Pinpoint the cell where the given text exists, returning its [x, y] midpoint coordinate. 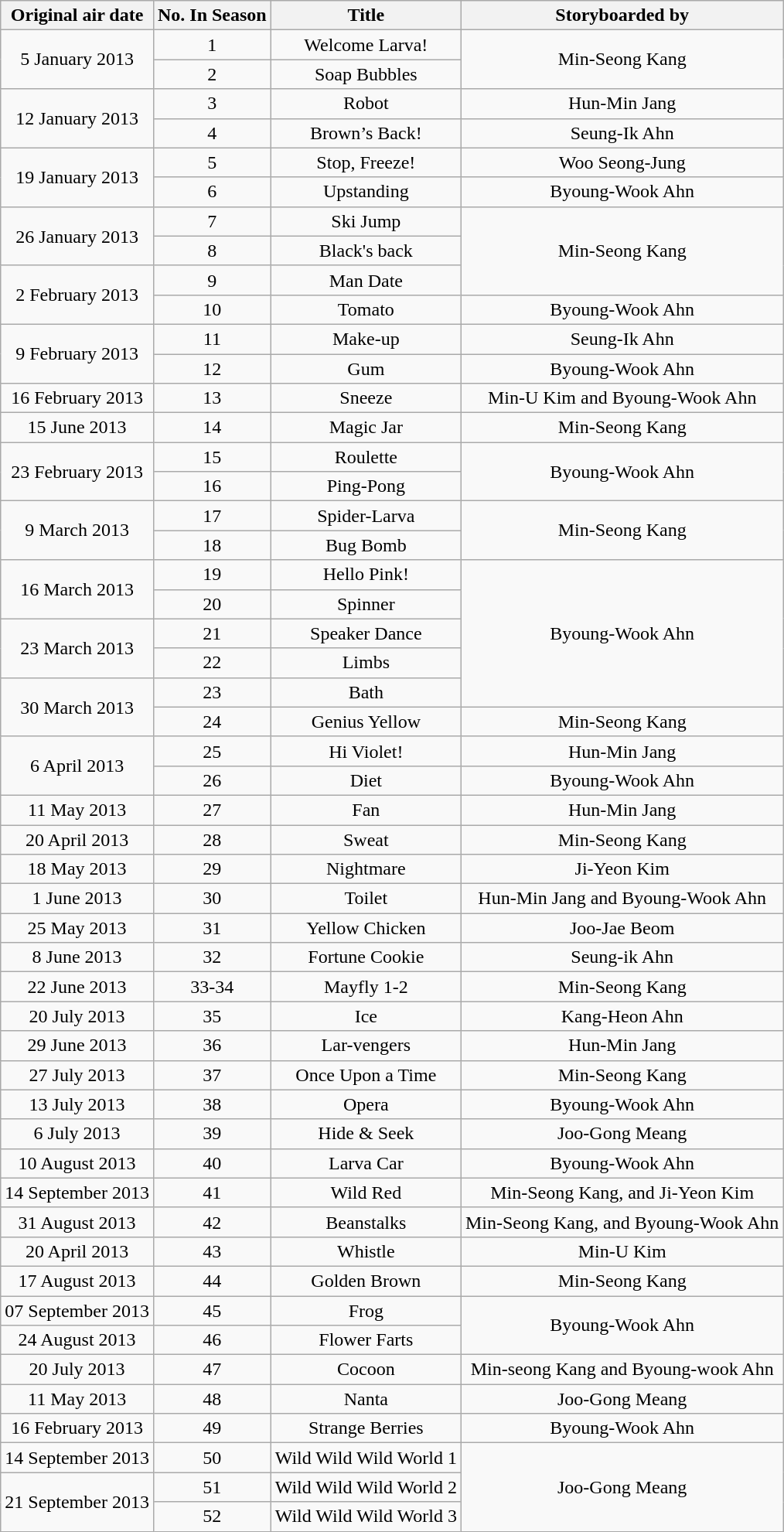
6 [212, 192]
1 June 2013 [77, 899]
21 [212, 633]
9 February 2013 [77, 353]
47 [212, 1370]
15 [212, 457]
Genius Yellow [366, 722]
46 [212, 1340]
Min-U Kim and Byoung-Wook Ahn [622, 398]
42 [212, 1222]
32 [212, 957]
23 March 2013 [77, 648]
13 [212, 398]
40 [212, 1163]
15 June 2013 [77, 428]
Man Date [366, 280]
48 [212, 1399]
17 August 2013 [77, 1281]
Flower Farts [366, 1340]
21 September 2013 [77, 1502]
Nightmare [366, 869]
Yellow Chicken [366, 928]
Golden Brown [366, 1281]
Larva Car [366, 1163]
8 June 2013 [77, 957]
7 [212, 221]
22 [212, 663]
Kang-Heon Ahn [622, 1016]
Lar-vengers [366, 1046]
Sweat [366, 839]
Brown’s Back! [366, 133]
5 January 2013 [77, 60]
31 August 2013 [77, 1222]
Tomato [366, 309]
43 [212, 1251]
Storyboarded by [622, 15]
Cocoon [366, 1370]
14 [212, 428]
6 April 2013 [77, 766]
Min-U Kim [622, 1251]
11 [212, 339]
31 [212, 928]
24 August 2013 [77, 1340]
12 January 2013 [77, 118]
Gum [366, 369]
Diet [366, 780]
23 February 2013 [77, 472]
Wild Wild Wild World 2 [366, 1487]
22 June 2013 [77, 987]
Seung-ik Ahn [622, 957]
Fortune Cookie [366, 957]
29 [212, 869]
16 [212, 486]
45 [212, 1311]
13 July 2013 [77, 1104]
No. In Season [212, 15]
17 [212, 516]
49 [212, 1428]
2 February 2013 [77, 295]
24 [212, 722]
10 [212, 309]
38 [212, 1104]
Once Upon a Time [366, 1075]
6 July 2013 [77, 1134]
Hi Violet! [366, 751]
18 May 2013 [77, 869]
Min-seong Kang and Byoung-wook Ahn [622, 1370]
Sneeze [366, 398]
26 [212, 780]
Ski Jump [366, 221]
9 [212, 280]
4 [212, 133]
Stop, Freeze! [366, 162]
Min-Seong Kang, and Byoung-Wook Ahn [622, 1222]
37 [212, 1075]
8 [212, 251]
25 [212, 751]
Wild Red [366, 1193]
19 January 2013 [77, 177]
Welcome Larva! [366, 45]
20 [212, 604]
50 [212, 1458]
Fan [366, 810]
Upstanding [366, 192]
Whistle [366, 1251]
Hello Pink! [366, 575]
19 [212, 575]
51 [212, 1487]
5 [212, 162]
2 [212, 74]
27 [212, 810]
Make-up [366, 339]
18 [212, 545]
Spinner [366, 604]
Ice [366, 1016]
Robot [366, 104]
35 [212, 1016]
Soap Bubbles [366, 74]
Ji-Yeon Kim [622, 869]
33-34 [212, 987]
Wild Wild Wild World 3 [366, 1517]
Frog [366, 1311]
Original air date [77, 15]
10 August 2013 [77, 1163]
16 March 2013 [77, 589]
36 [212, 1046]
41 [212, 1193]
Wild Wild Wild World 1 [366, 1458]
26 January 2013 [77, 236]
27 July 2013 [77, 1075]
Bug Bomb [366, 545]
Woo Seong-Jung [622, 162]
1 [212, 45]
30 [212, 899]
Joo-Jae Beom [622, 928]
3 [212, 104]
Black's back [366, 251]
Title [366, 15]
29 June 2013 [77, 1046]
Nanta [366, 1399]
30 March 2013 [77, 707]
Magic Jar [366, 428]
Limbs [366, 663]
Strange Berries [366, 1428]
23 [212, 692]
9 March 2013 [77, 531]
Ping-Pong [366, 486]
07 September 2013 [77, 1311]
Speaker Dance [366, 633]
Opera [366, 1104]
Hide & Seek [366, 1134]
Hun-Min Jang and Byoung-Wook Ahn [622, 899]
Spider-Larva [366, 516]
Bath [366, 692]
Roulette [366, 457]
12 [212, 369]
Toilet [366, 899]
25 May 2013 [77, 928]
28 [212, 839]
Beanstalks [366, 1222]
44 [212, 1281]
Min-Seong Kang, and Ji-Yeon Kim [622, 1193]
Mayfly 1-2 [366, 987]
52 [212, 1517]
39 [212, 1134]
